Search for the cell housing the specified text and yield its [X, Y] center coordinate. 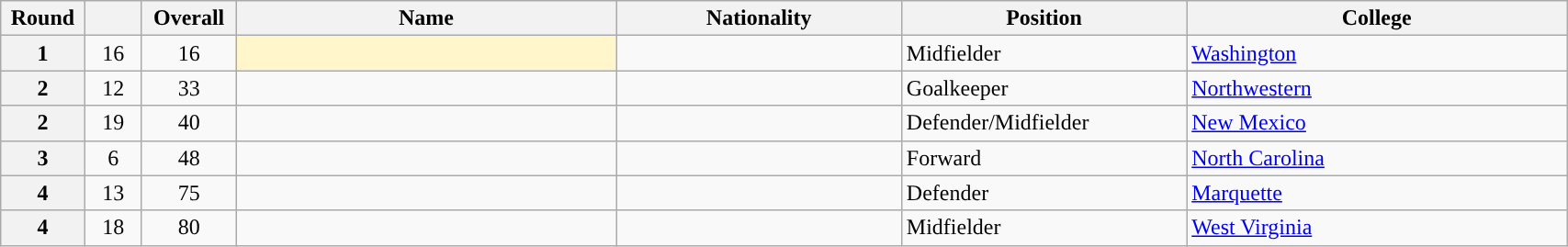
19 [113, 123]
Marquette [1377, 193]
North Carolina [1377, 158]
Forward [1043, 158]
Position [1043, 18]
Name [426, 18]
6 [113, 158]
College [1377, 18]
18 [113, 228]
New Mexico [1377, 123]
Goalkeeper [1043, 88]
40 [189, 123]
Northwestern [1377, 88]
33 [189, 88]
13 [113, 193]
1 [42, 53]
Round [42, 18]
Overall [189, 18]
48 [189, 158]
Washington [1377, 53]
West Virginia [1377, 228]
75 [189, 193]
Defender/Midfielder [1043, 123]
Nationality [759, 18]
3 [42, 158]
Defender [1043, 193]
80 [189, 228]
12 [113, 88]
